Detect which cell encompasses the target text, then output its [x, y] center coordinate. 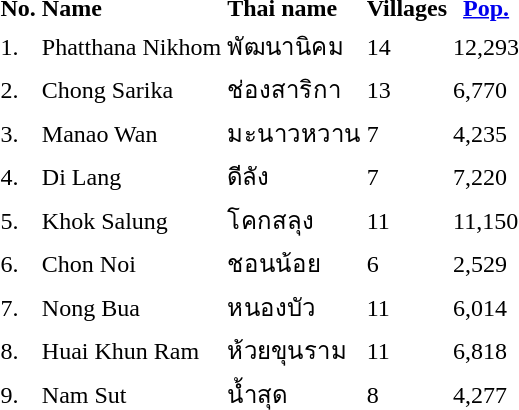
ห้วยขุนราม [294, 350]
หนองบัว [294, 307]
ดีลัง [294, 176]
Di Lang [131, 176]
Chon Noi [131, 264]
โคกสลุง [294, 220]
Phatthana Nikhom [131, 46]
Khok Salung [131, 220]
ชอนน้อย [294, 264]
Nong Bua [131, 307]
มะนาวหวาน [294, 133]
14 [406, 46]
ช่องสาริกา [294, 90]
6 [406, 264]
13 [406, 90]
Chong Sarika [131, 90]
พัฒนานิคม [294, 46]
Huai Khun Ram [131, 350]
Manao Wan [131, 133]
